Determine the (x, y) coordinate at the center of the cell enclosing the given text.  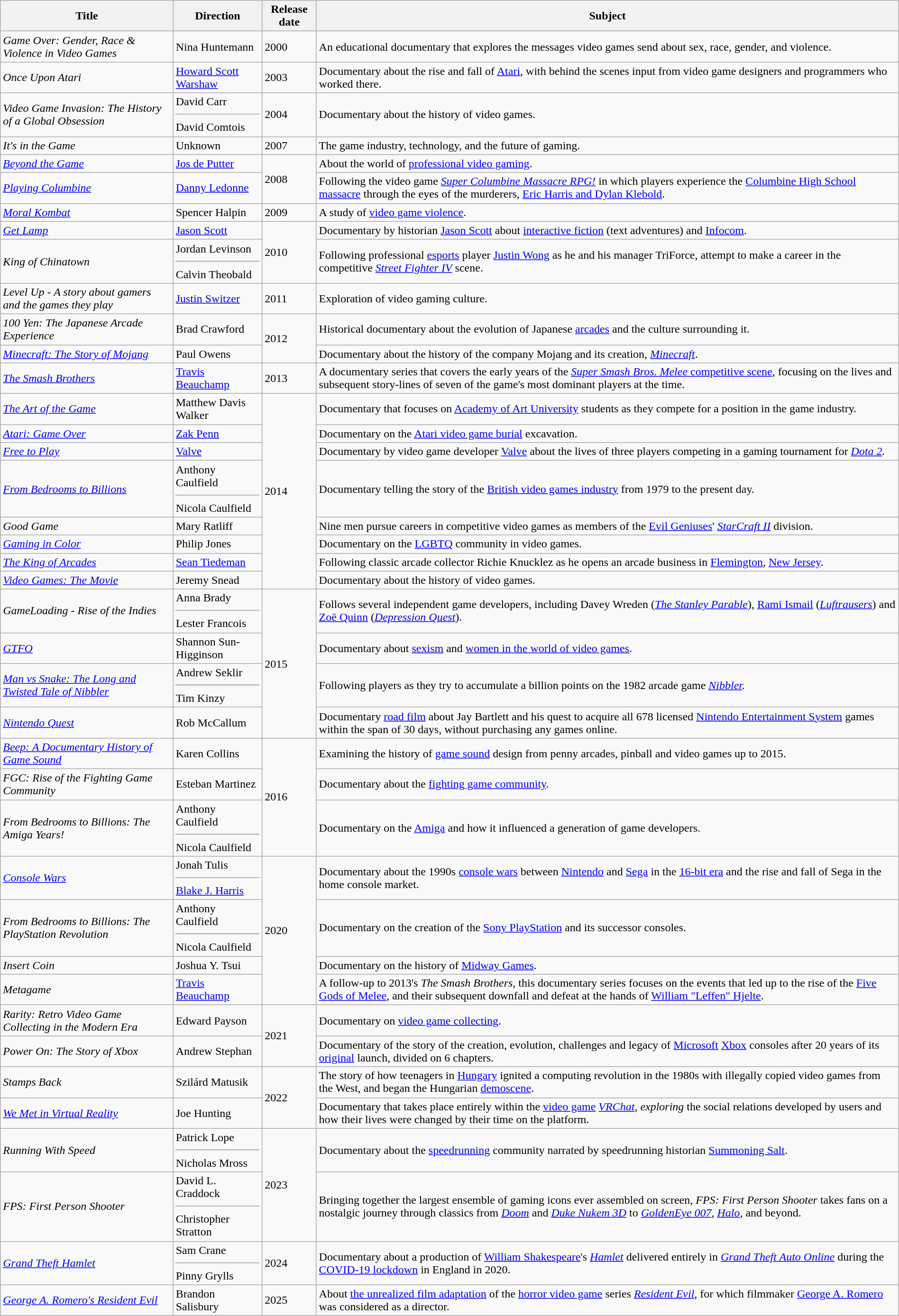
Paul Owens (218, 354)
2020 (289, 931)
Rob McCallum (218, 722)
GTFO (87, 648)
Jonah TulisBlake J. Harris (218, 878)
Minecraft: The Story of Mojang (87, 354)
From Bedrooms to Billions: The PlayStation Revolution (87, 928)
The game industry, technology, and the future of gaming. (607, 145)
2011 (289, 299)
Grand Theft Hamlet (87, 1263)
Unknown (218, 145)
Game Over: Gender, Race & Violence in Video Games (87, 46)
Documentary on video game collecting. (607, 1021)
The Art of the Game (87, 409)
Following players as they try to accumulate a billion points on the 1982 arcade game Nibbler. (607, 685)
2022 (289, 1098)
Good Game (87, 526)
2012 (289, 338)
David CarrDavid Comtois (218, 115)
Exploration of video gaming culture. (607, 299)
2013 (289, 378)
2003 (289, 78)
Atari: Game Over (87, 434)
Rarity: Retro Video Game Collecting in the Modern Era (87, 1021)
2014 (289, 491)
Patrick LopeNicholas Mross (218, 1150)
Once Upon Atari (87, 78)
Shannon Sun-Higginson (218, 648)
It's in the Game (87, 145)
Running With Speed (87, 1150)
Video Game Invasion: The History of a Global Obsession (87, 115)
Joshua Y. Tsui (218, 965)
2008 (289, 179)
Get Lamp (87, 230)
Documentary on the Atari video game burial excavation. (607, 434)
2024 (289, 1263)
Documentary by video game developer Valve about the lives of three players competing in a gaming tournament for Dota 2. (607, 452)
Szilárd Matusik (218, 1082)
King of Chinatown (87, 261)
Matthew Davis Walker (218, 409)
Direction (218, 16)
A study of video game violence. (607, 212)
Sean Tiedeman (218, 562)
From Bedrooms to Billions (87, 489)
Esteban Martinez (218, 784)
Documentary on the Amiga and how it influenced a generation of game developers. (607, 828)
Jordan LevinsonCalvin Theobald (218, 261)
Man vs Snake: The Long and Twisted Tale of Nibbler (87, 685)
Documentary by historian Jason Scott about interactive fiction (text adventures) and Infocom. (607, 230)
Anna BradyLester Francois (218, 611)
Documentary about the fighting game community. (607, 784)
Documentary on the history of Midway Games. (607, 965)
Power On: The Story of Xbox (87, 1051)
Level Up - A story about gamers and the games they play (87, 299)
Sam CranePinny Grylls (218, 1263)
2007 (289, 145)
An educational documentary that explores the messages video games send about sex, race, gender, and violence. (607, 46)
Documentary about sexism and women in the world of video games. (607, 648)
Brandon Salisbury (218, 1300)
GameLoading - Rise of the Indies (87, 611)
Zak Penn (218, 434)
Following classic arcade collector Richie Knucklez as he opens an arcade business in Flemington, New Jersey. (607, 562)
Release date (289, 16)
2000 (289, 46)
Documentary about the 1990s console wars between Nintendo and Sega in the 16-bit era and the rise and fall of Sega in the home console market. (607, 878)
Historical documentary about the evolution of Japanese arcades and the culture surrounding it. (607, 329)
David L. CraddockChristopher Stratton (218, 1207)
Documentary about the history of the company Mojang and its creation, Minecraft. (607, 354)
FPS: First Person Shooter (87, 1207)
We Met in Virtual Reality (87, 1113)
2009 (289, 212)
2004 (289, 115)
Free to Play (87, 452)
About the world of professional video gaming. (607, 163)
The Smash Brothers (87, 378)
Documentary about the speedrunning community narrated by speedrunning historian Summoning Salt. (607, 1150)
Danny Ledonne (218, 188)
Howard Scott Warshaw (218, 78)
Andrew SeklirTim Kinzy (218, 685)
Moral Kombat (87, 212)
Nintendo Quest (87, 722)
Spencer Halpin (218, 212)
Joe Hunting (218, 1113)
Stamps Back (87, 1082)
Andrew Stephan (218, 1051)
Gaming in Color (87, 544)
100 Yen: The Japanese Arcade Experience (87, 329)
Brad Crawford (218, 329)
Nine men pursue careers in competitive video games as members of the Evil Geniuses' StarCraft II division. (607, 526)
Jos de Putter (218, 163)
2023 (289, 1185)
Beep: A Documentary History of Game Sound (87, 753)
Documentary on the creation of the Sony PlayStation and its successor consoles. (607, 928)
Edward Payson (218, 1021)
Beyond the Game (87, 163)
The King of Arcades (87, 562)
Philip Jones (218, 544)
Valve (218, 452)
2016 (289, 797)
2025 (289, 1300)
Documentary that focuses on Academy of Art University students as they compete for a position in the game industry. (607, 409)
Justin Switzer (218, 299)
Metagame (87, 989)
Mary Ratliff (218, 526)
Video Games: The Movie (87, 580)
Documentary on the LGBTQ community in video games. (607, 544)
George A. Romero's Resident Evil (87, 1300)
2021 (289, 1036)
Examining the history of game sound design from penny arcades, pinball and video games up to 2015. (607, 753)
From Bedrooms to Billions: The Amiga Years! (87, 828)
Documentary about the rise and fall of Atari, with behind the scenes input from video game designers and programmers who worked there. (607, 78)
Playing Columbine (87, 188)
Console Wars (87, 878)
FGC: Rise of the Fighting Game Community (87, 784)
Insert Coin (87, 965)
Nina Huntemann (218, 46)
Title (87, 16)
Jason Scott (218, 230)
Karen Collins (218, 753)
Subject (607, 16)
Documentary telling the story of the British video games industry from 1979 to the present day. (607, 489)
2015 (289, 663)
Jeremy Snead (218, 580)
2010 (289, 252)
